Identify which cell holds the provided text, then report its (x, y) central coordinate. 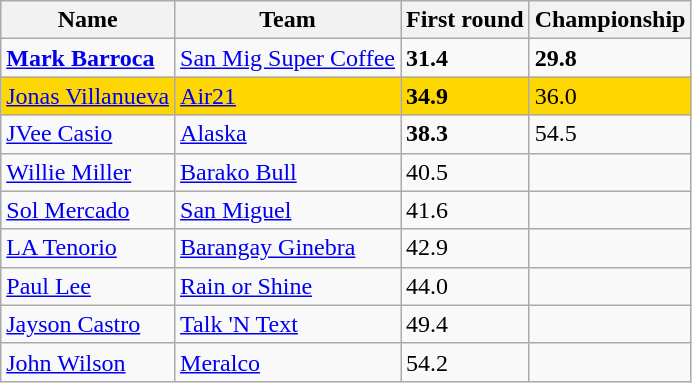
San Miguel (288, 210)
Air21 (288, 96)
49.4 (464, 324)
Willie Miller (88, 172)
29.8 (610, 58)
31.4 (464, 58)
Paul Lee (88, 286)
Meralco (288, 362)
Mark Barroca (88, 58)
44.0 (464, 286)
42.9 (464, 248)
Sol Mercado (88, 210)
36.0 (610, 96)
Jayson Castro (88, 324)
Rain or Shine (288, 286)
JVee Casio (88, 134)
54.5 (610, 134)
Team (288, 20)
Championship (610, 20)
Barako Bull (288, 172)
41.6 (464, 210)
34.9 (464, 96)
Jonas Villanueva (88, 96)
LA Tenorio (88, 248)
54.2 (464, 362)
First round (464, 20)
Talk 'N Text (288, 324)
Alaska (288, 134)
40.5 (464, 172)
Barangay Ginebra (288, 248)
John Wilson (88, 362)
38.3 (464, 134)
San Mig Super Coffee (288, 58)
Name (88, 20)
